Output the [x, y] coordinate of the center of the cell containing the given text.  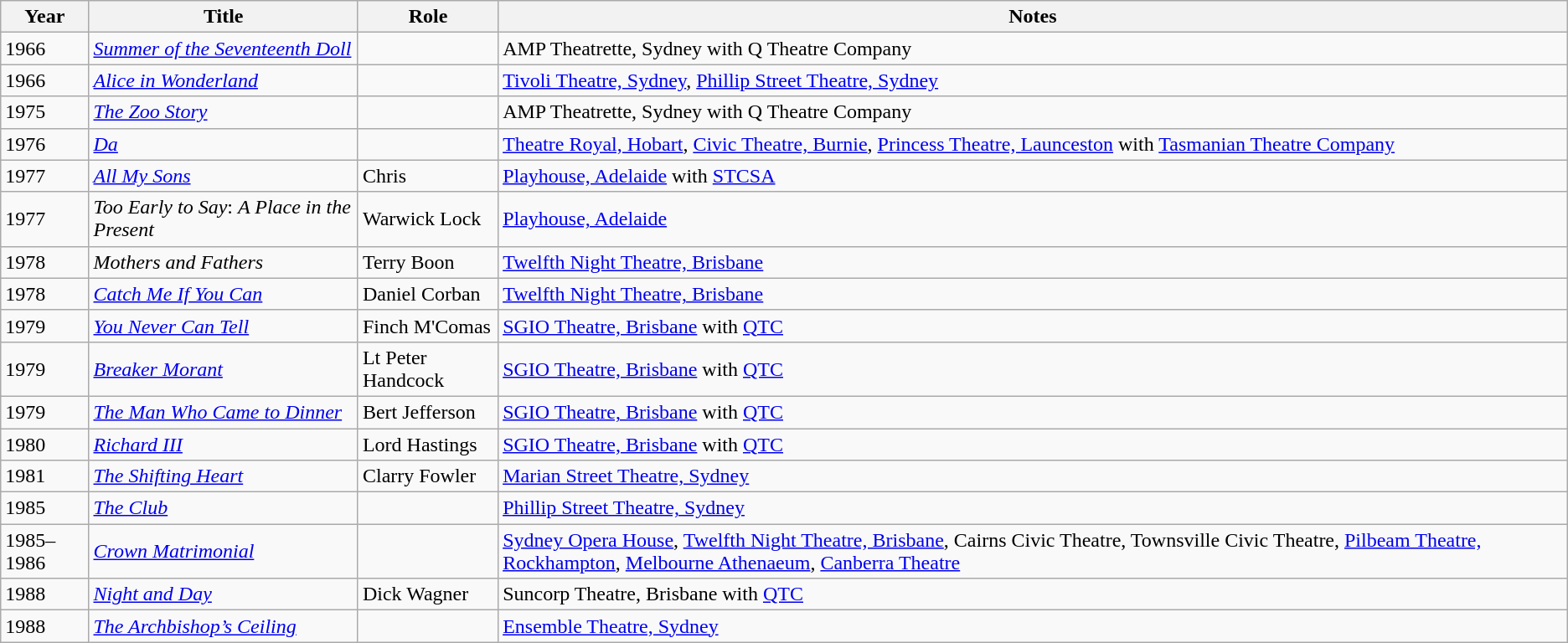
Phillip Street Theatre, Sydney [1034, 508]
The Club [223, 508]
All My Sons [223, 176]
You Never Can Tell [223, 326]
1976 [45, 144]
Catch Me If You Can [223, 294]
Title [223, 17]
Dick Wagner [427, 594]
Lord Hastings [427, 445]
Breaker Morant [223, 368]
Finch M'Comas [427, 326]
Playhouse, Adelaide [1034, 219]
The Man Who Came to Dinner [223, 412]
Alice in Wonderland [223, 80]
Bert Jefferson [427, 412]
Lt Peter Handcock [427, 368]
The Zoo Story [223, 112]
Chris [427, 176]
Theatre Royal, Hobart, Civic Theatre, Burnie, Princess Theatre, Launceston with Tasmanian Theatre Company [1034, 144]
Tivoli Theatre, Sydney, Phillip Street Theatre, Sydney [1034, 80]
Richard III [223, 445]
1981 [45, 476]
Notes [1034, 17]
1980 [45, 445]
Warwick Lock [427, 219]
Marian Street Theatre, Sydney [1034, 476]
Crown Matrimonial [223, 551]
1985–1986 [45, 551]
Mothers and Fathers [223, 262]
Night and Day [223, 594]
Clarry Fowler [427, 476]
1975 [45, 112]
The Shifting Heart [223, 476]
Too Early to Say: A Place in the Present [223, 219]
Terry Boon [427, 262]
Da [223, 144]
Summer of the Seventeenth Doll [223, 49]
Year [45, 17]
Ensemble Theatre, Sydney [1034, 626]
1985 [45, 508]
Daniel Corban [427, 294]
Role [427, 17]
The Archbishop’s Ceiling [223, 626]
Suncorp Theatre, Brisbane with QTC [1034, 594]
Playhouse, Adelaide with STCSA [1034, 176]
